Provide the (X, Y) coordinate of the cell's center where the given text is located.  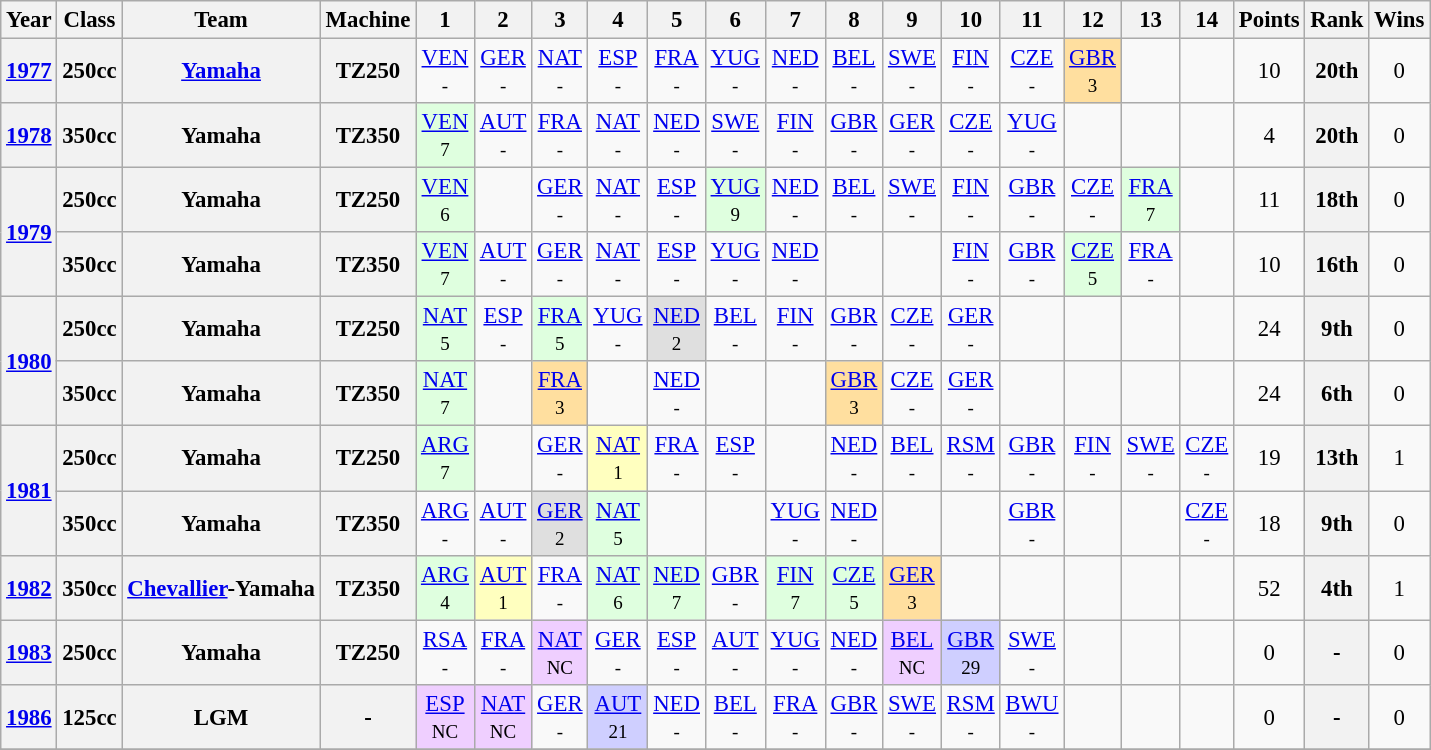
1980 (29, 362)
5 (676, 20)
RSA- (446, 652)
1986 (29, 716)
NED7 (676, 588)
FRA7 (1150, 200)
8 (854, 20)
NAT1 (618, 458)
Wins (1400, 20)
13th (1337, 458)
18 (1270, 524)
Team (221, 20)
NAT6 (618, 588)
FIN7 (795, 588)
AUT1 (502, 588)
GER3 (912, 588)
AUT21 (618, 716)
NED2 (676, 330)
13 (1150, 20)
1983 (29, 652)
7 (795, 20)
6 (735, 20)
VEN6 (446, 200)
Class (90, 20)
FRA5 (560, 330)
18th (1337, 200)
9 (912, 20)
Chevallier-Yamaha (221, 588)
GBR29 (970, 652)
Points (1270, 20)
1978 (29, 136)
1981 (29, 490)
3 (560, 20)
1982 (29, 588)
ARG- (446, 524)
GER2 (560, 524)
2 (502, 20)
ARG7 (446, 458)
52 (1270, 588)
VEN- (446, 72)
12 (1092, 20)
Machine (368, 20)
BWU- (1032, 716)
1977 (29, 72)
LGM (221, 716)
FRA3 (560, 394)
4th (1337, 588)
1979 (29, 232)
ARG4 (446, 588)
ESPNC (446, 716)
NAT7 (446, 394)
14 (1207, 20)
16th (1337, 264)
6th (1337, 394)
Rank (1337, 20)
125cc (90, 716)
19 (1270, 458)
Year (29, 20)
BELNC (912, 652)
YUG9 (735, 200)
